Find where the given text appears and provide that cell's center as [X, Y] coordinate. 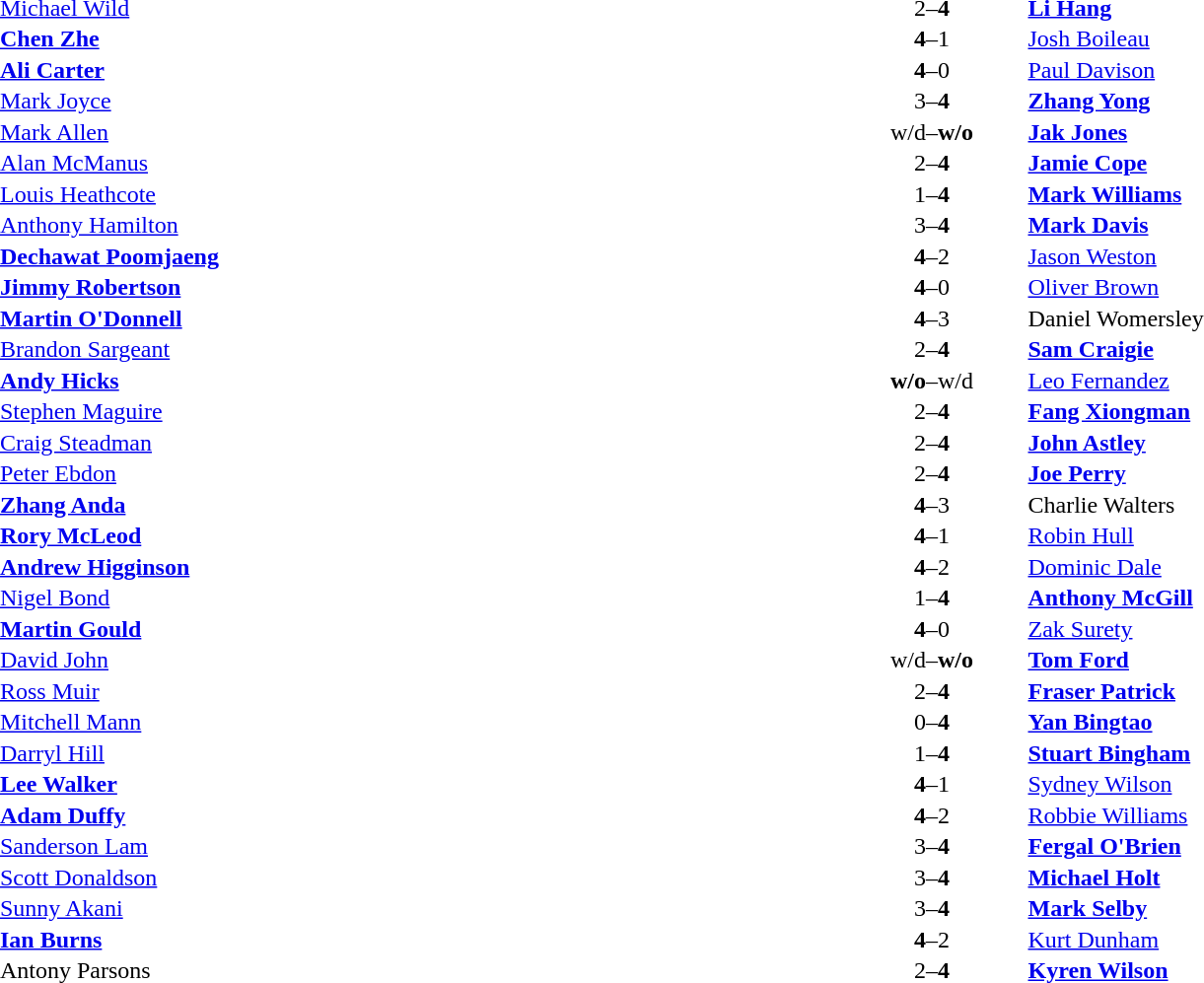
0–4 [931, 723]
w/o–w/d [931, 381]
